Return the (x, y) coordinate for the center point of the cell that contains the specified text.  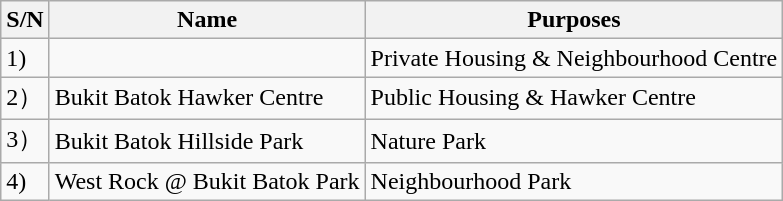
Purposes (574, 20)
West Rock @ Bukit Batok Park (207, 181)
Nature Park (574, 140)
S/N (25, 20)
3） (25, 140)
Private Housing & Neighbourhood Centre (574, 58)
Bukit Batok Hawker Centre (207, 98)
4) (25, 181)
Name (207, 20)
Bukit Batok Hillside Park (207, 140)
1) (25, 58)
2） (25, 98)
Neighbourhood Park (574, 181)
Public Housing & Hawker Centre (574, 98)
